Search for the cell housing the specified text and yield its [x, y] center coordinate. 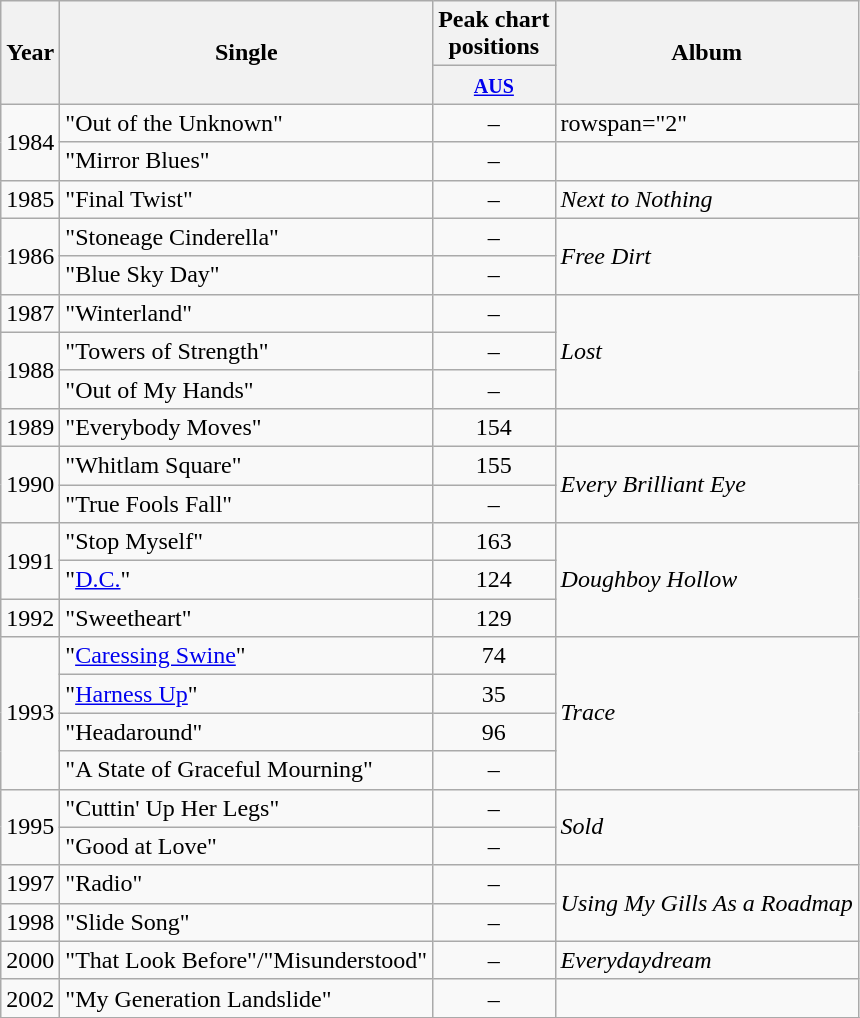
"That Look Before"/"Misunderstood" [246, 960]
AUS [494, 85]
1997 [30, 884]
1989 [30, 427]
"A State of Graceful Mourning" [246, 770]
Every Brilliant Eye [706, 484]
Sold [706, 827]
"Blue Sky Day" [246, 275]
"Radio" [246, 884]
1993 [30, 713]
Single [246, 52]
1985 [30, 199]
Everydaydream [706, 960]
Using My Gills As a Roadmap [706, 903]
35 [494, 694]
Album [706, 52]
"Cuttin' Up Her Legs" [246, 808]
1986 [30, 256]
"Out of the Unknown" [246, 123]
124 [494, 580]
Doughboy Hollow [706, 580]
"My Generation Landslide" [246, 998]
"Slide Song" [246, 922]
"Stop Myself" [246, 542]
1987 [30, 313]
"Whitlam Square" [246, 465]
163 [494, 542]
"Mirror Blues" [246, 161]
1998 [30, 922]
74 [494, 656]
1992 [30, 618]
"Good at Love" [246, 846]
2002 [30, 998]
"Towers of Strength" [246, 351]
"Caressing Swine" [246, 656]
"Sweetheart" [246, 618]
"Out of My Hands" [246, 389]
1984 [30, 142]
"Winterland" [246, 313]
"True Fools Fall" [246, 503]
"Headaround" [246, 732]
Year [30, 52]
155 [494, 465]
"Final Twist" [246, 199]
"D.C." [246, 580]
Peak chartpositions [494, 34]
Lost [706, 351]
Next to Nothing [706, 199]
Trace [706, 713]
129 [494, 618]
96 [494, 732]
"Stoneage Cinderella" [246, 237]
"Harness Up" [246, 694]
1991 [30, 561]
1990 [30, 484]
1988 [30, 370]
rowspan="2" [706, 123]
1995 [30, 827]
154 [494, 427]
"Everybody Moves" [246, 427]
2000 [30, 960]
Free Dirt [706, 256]
